Search for the cell housing the specified text and yield its (x, y) center coordinate. 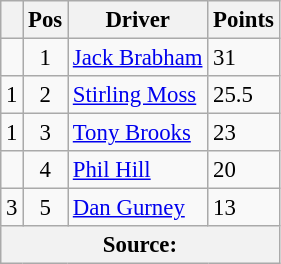
Driver (138, 20)
23 (244, 133)
Phil Hill (138, 170)
20 (244, 170)
Points (244, 20)
2 (46, 95)
Stirling Moss (138, 95)
31 (244, 58)
Tony Brooks (138, 133)
Source: (140, 245)
4 (46, 170)
5 (46, 208)
13 (244, 208)
25.5 (244, 95)
Dan Gurney (138, 208)
Pos (46, 20)
Jack Brabham (138, 58)
